Detect which cell encompasses the target text, then output its (X, Y) center coordinate. 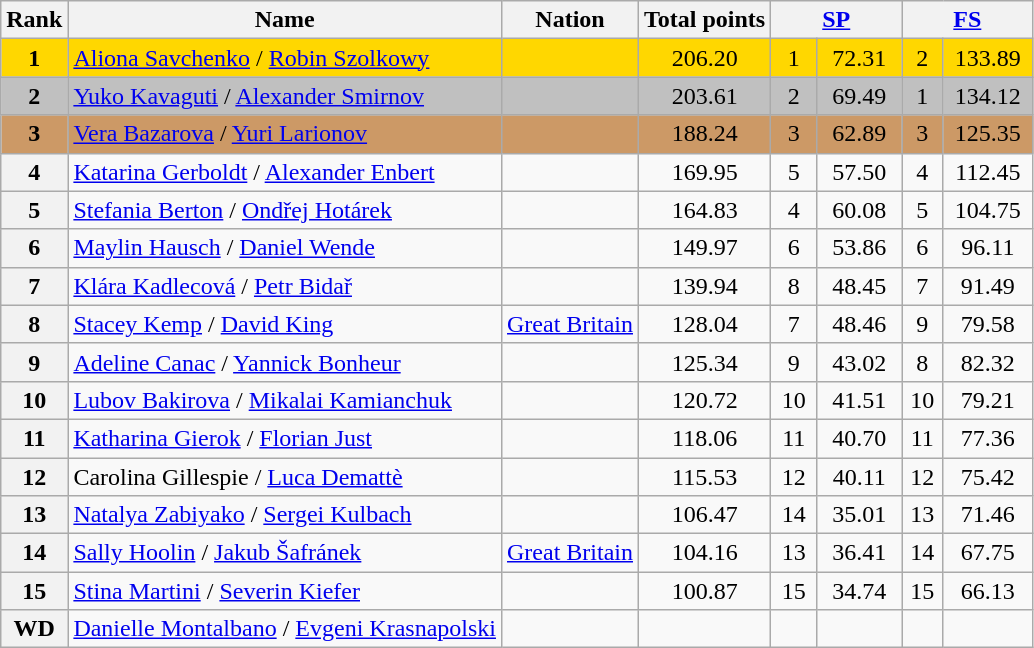
Maylin Hausch / Daniel Wende (285, 248)
128.04 (705, 324)
203.61 (705, 96)
104.16 (705, 553)
Katharina Gierok / Florian Just (285, 438)
79.21 (988, 400)
Name (285, 20)
Carolina Gillespie / Luca Demattè (285, 477)
48.46 (860, 324)
118.06 (705, 438)
Rank (34, 20)
Vera Bazarova / Yuri Larionov (285, 134)
149.97 (705, 248)
Lubov Bakirova / Mikalai Kamianchuk (285, 400)
82.32 (988, 362)
57.50 (860, 172)
34.74 (860, 591)
43.02 (860, 362)
53.86 (860, 248)
139.94 (705, 286)
Natalya Zabiyako / Sergei Kulbach (285, 515)
Stina Martini / Severin Kiefer (285, 591)
41.51 (860, 400)
69.49 (860, 96)
66.13 (988, 591)
96.11 (988, 248)
125.35 (988, 134)
115.53 (705, 477)
75.42 (988, 477)
72.31 (860, 58)
SP (836, 20)
Adeline Canac / Yannick Bonheur (285, 362)
Nation (570, 20)
Klára Kadlecová / Petr Bidař (285, 286)
77.36 (988, 438)
79.58 (988, 324)
WD (34, 629)
48.45 (860, 286)
Katarina Gerboldt / Alexander Enbert (285, 172)
Aliona Savchenko / Robin Szolkowy (285, 58)
133.89 (988, 58)
40.11 (860, 477)
120.72 (705, 400)
206.20 (705, 58)
164.83 (705, 210)
Stefania Berton / Ondřej Hotárek (285, 210)
35.01 (860, 515)
60.08 (860, 210)
40.70 (860, 438)
FS (968, 20)
188.24 (705, 134)
62.89 (860, 134)
100.87 (705, 591)
67.75 (988, 553)
Total points (705, 20)
71.46 (988, 515)
169.95 (705, 172)
134.12 (988, 96)
Yuko Kavaguti / Alexander Smirnov (285, 96)
106.47 (705, 515)
Sally Hoolin / Jakub Šafránek (285, 553)
112.45 (988, 172)
104.75 (988, 210)
125.34 (705, 362)
36.41 (860, 553)
Stacey Kemp / David King (285, 324)
Danielle Montalbano / Evgeni Krasnapolski (285, 629)
91.49 (988, 286)
